Locate the cell with the specified text and output its (x, y) center coordinate. 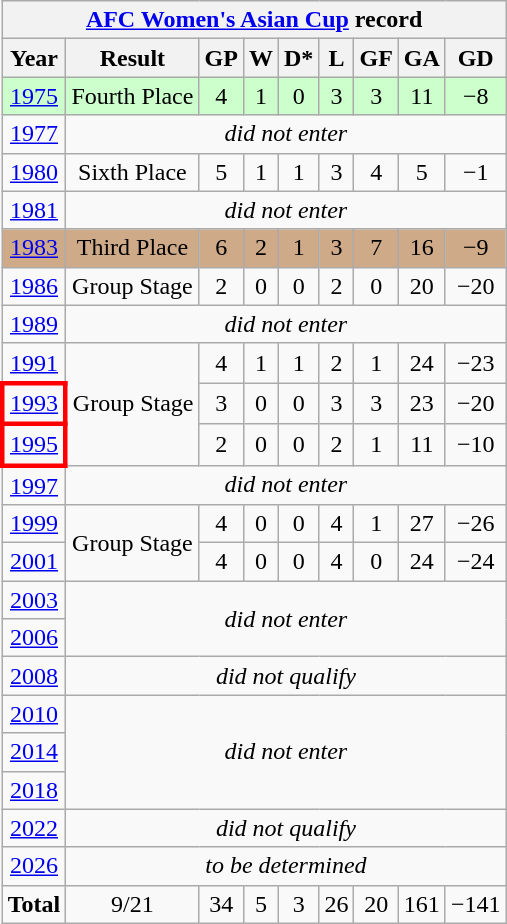
1993 (34, 404)
7 (376, 248)
−8 (476, 96)
Sixth Place (132, 172)
27 (422, 524)
1989 (34, 324)
−1 (476, 172)
26 (336, 904)
2014 (34, 752)
−23 (476, 363)
9/21 (132, 904)
Total (34, 904)
1991 (34, 363)
161 (422, 904)
Year (34, 58)
1981 (34, 210)
1980 (34, 172)
2008 (34, 676)
−10 (476, 444)
W (260, 58)
1977 (34, 134)
Fourth Place (132, 96)
2006 (34, 638)
1975 (34, 96)
GF (376, 58)
Third Place (132, 248)
2010 (34, 714)
GP (221, 58)
−141 (476, 904)
−24 (476, 562)
GD (476, 58)
1995 (34, 444)
2001 (34, 562)
Result (132, 58)
−26 (476, 524)
1986 (34, 286)
1999 (34, 524)
2022 (34, 828)
AFC Women's Asian Cup record (254, 20)
34 (221, 904)
23 (422, 404)
L (336, 58)
16 (422, 248)
to be determined (286, 866)
1997 (34, 485)
−9 (476, 248)
2018 (34, 790)
2003 (34, 600)
D* (298, 58)
2026 (34, 866)
6 (221, 248)
1983 (34, 248)
GA (422, 58)
